Provide the [x, y] coordinate of the cell's center where the given text is located.  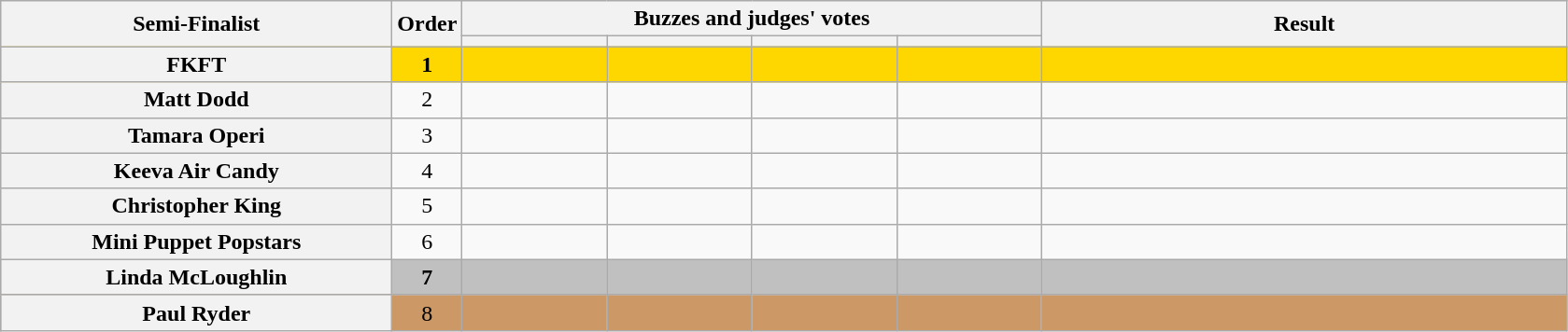
FKFT [196, 64]
3 [428, 135]
Buzzes and judges' votes [752, 19]
8 [428, 312]
Result [1304, 24]
6 [428, 242]
1 [428, 64]
4 [428, 171]
Linda McLoughlin [196, 277]
Mini Puppet Popstars [196, 242]
Tamara Operi [196, 135]
7 [428, 277]
Semi-Finalist [196, 24]
Christopher King [196, 206]
Matt Dodd [196, 100]
Paul Ryder [196, 312]
Keeva Air Candy [196, 171]
5 [428, 206]
2 [428, 100]
Order [428, 24]
